Capture the cell that displays the provided text and extract its [x, y] central coordinate. 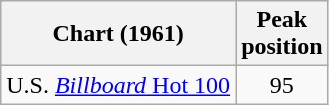
Chart (1961) [118, 34]
U.S. Billboard Hot 100 [118, 85]
95 [282, 85]
Peakposition [282, 34]
